Locate the cell with the specified text and output its (X, Y) center coordinate. 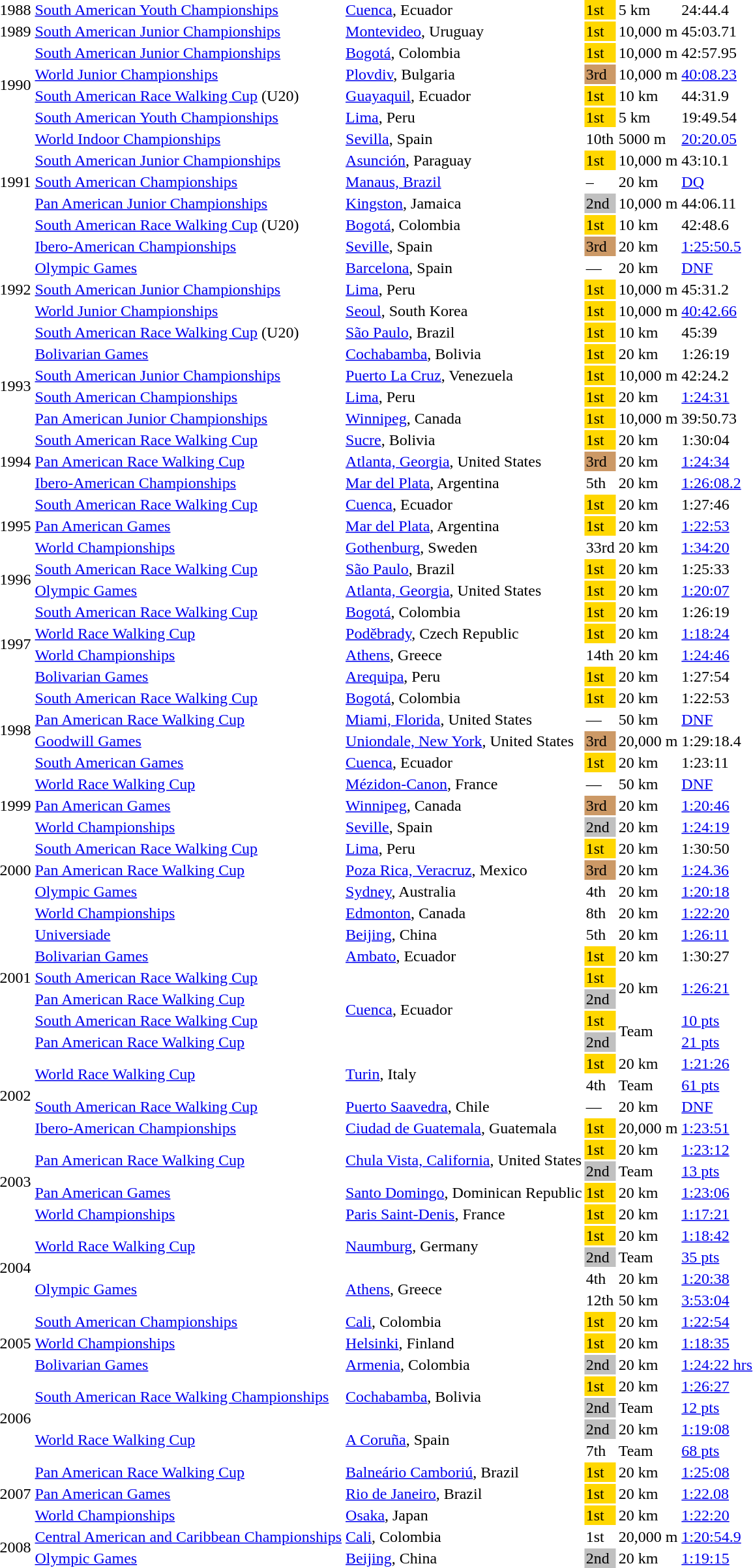
Sydney, Australia (464, 892)
Montevideo, Uruguay (464, 31)
A Coruña, Spain (464, 1440)
Armenia, Colombia (464, 1365)
Barcelona, Spain (464, 268)
Poděbrady, Czech Republic (464, 633)
Plovdiv, Bulgaria (464, 74)
Balneário Camboriú, Brazil (464, 1472)
South American Games (188, 762)
Poza Rica, Veracruz, Mexico (464, 870)
Santo Domingo, Dominican Republic (464, 1193)
Seoul, South Korea (464, 311)
Naumburg, Germany (464, 1246)
Sucre, Bolivia (464, 440)
Sevilla, Spain (464, 139)
Edmonton, Canada (464, 913)
– (600, 182)
Turin, Italy (464, 1074)
Asunción, Paraguay (464, 160)
South American Race Walking Championships (188, 1397)
Arequipa, Peru (464, 676)
Universiade (188, 935)
Mézidon-Canon, France (464, 784)
8th (600, 913)
33rd (600, 547)
Uniondale, New York, United States (464, 741)
Goodwill Games (188, 741)
Central American and Caribbean Championships (188, 1537)
Rio de Janeiro, Brazil (464, 1494)
Puerto La Cruz, Venezuela (464, 375)
14th (600, 655)
Osaka, Japan (464, 1515)
5000 m (648, 139)
Ambato, Ecuador (464, 956)
7th (600, 1451)
Gothenburg, Sweden (464, 547)
World Indoor Championships (188, 139)
10th (600, 139)
Paris Saint-Denis, France (464, 1214)
Chula Vista, California, United States (464, 1160)
Ciudad de Guatemala, Guatemala (464, 1128)
Puerto Saavedra, Chile (464, 1107)
Guayaquil, Ecuador (464, 96)
Kingston, Jamaica (464, 203)
Manaus, Brazil (464, 182)
Helsinki, Finland (464, 1343)
12th (600, 1300)
Miami, Florida, United States (464, 719)
